Find where the given text appears and provide that cell's center as [x, y] coordinate. 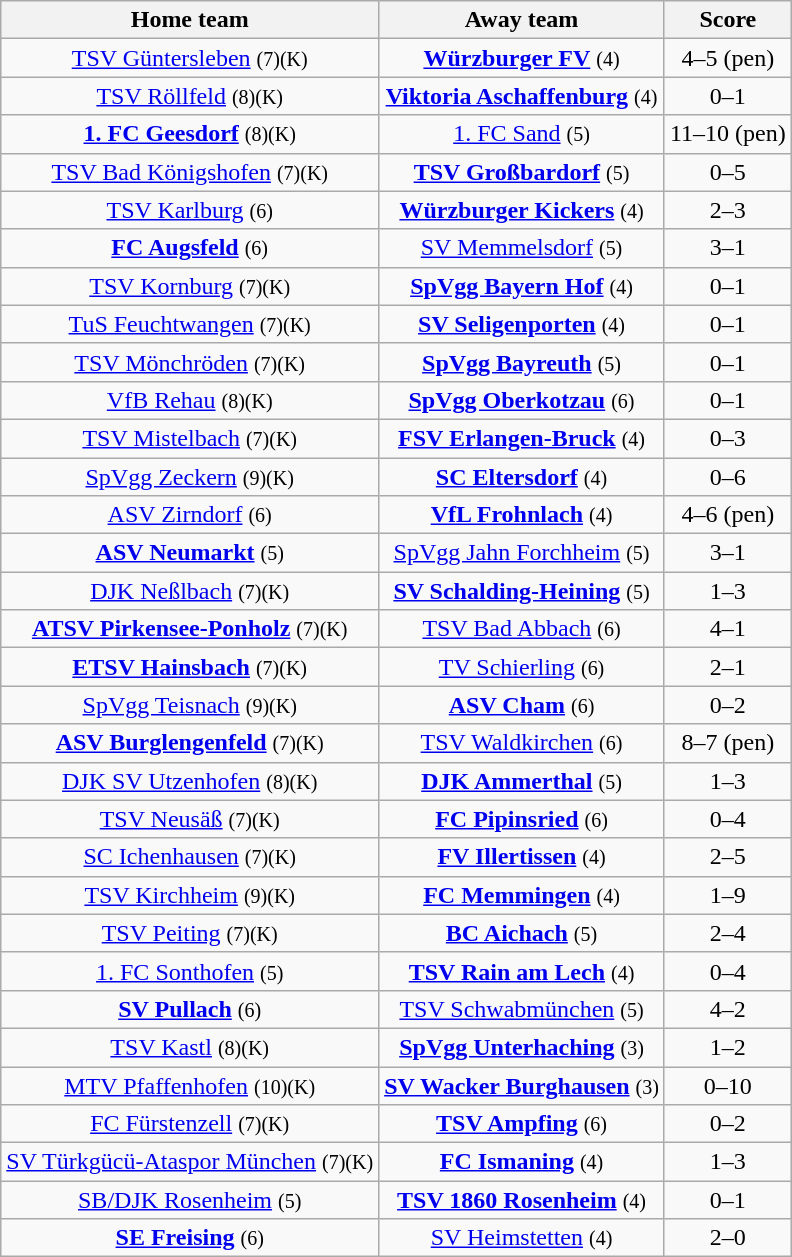
SpVgg Teisnach (9)(K) [190, 705]
DJK SV Utzenhofen (8)(K) [190, 781]
TSV Bad Abbach (6) [522, 629]
TSV Mistelbach (7)(K) [190, 438]
ASV Zirndorf (6) [190, 515]
Viktoria Aschaffenburg (4) [522, 96]
TSV Rain am Lech (4) [522, 971]
TSV 1860 Rosenheim (4) [522, 1200]
4–1 [728, 629]
SC Eltersdorf (4) [522, 477]
2–4 [728, 933]
SpVgg Bayreuth (5) [522, 362]
4–5 (pen) [728, 58]
SpVgg Bayern Hof (4) [522, 286]
SV Heimstetten (4) [522, 1238]
1. FC Geesdorf (8)(K) [190, 134]
FSV Erlangen-Bruck (4) [522, 438]
8–7 (pen) [728, 743]
SV Wacker Burghausen (3) [522, 1085]
TSV Waldkirchen (6) [522, 743]
SpVgg Jahn Forchheim (5) [522, 553]
BC Aichach (5) [522, 933]
SC Ichenhausen (7)(K) [190, 857]
SV Memmelsdorf (5) [522, 248]
1. FC Sonthofen (5) [190, 971]
TSV Neusäß (7)(K) [190, 819]
TSV Ampfing (6) [522, 1124]
TSV Karlburg (6) [190, 210]
Score [728, 20]
TSV Güntersleben (7)(K) [190, 58]
1–2 [728, 1047]
0–6 [728, 477]
TSV Kastl (8)(K) [190, 1047]
DJK Ammerthal (5) [522, 781]
TSV Bad Königshofen (7)(K) [190, 172]
0–3 [728, 438]
Away team [522, 20]
TV Schierling (6) [522, 667]
1–9 [728, 895]
ASV Burglengenfeld (7)(K) [190, 743]
1. FC Sand (5) [522, 134]
FC Fürstenzell (7)(K) [190, 1124]
TSV Mönchröden (7)(K) [190, 362]
4–6 (pen) [728, 515]
FC Pipinsried (6) [522, 819]
ASV Neumarkt (5) [190, 553]
Home team [190, 20]
2–3 [728, 210]
TSV Kirchheim (9)(K) [190, 895]
ATSV Pirkensee-Ponholz (7)(K) [190, 629]
TSV Großbardorf (5) [522, 172]
0–10 [728, 1085]
SpVgg Unterhaching (3) [522, 1047]
SB/DJK Rosenheim (5) [190, 1200]
SV Türkgücü-Ataspor München (7)(K) [190, 1162]
DJK Neßlbach (7)(K) [190, 591]
FV Illertissen (4) [522, 857]
FC Memmingen (4) [522, 895]
SV Seligenporten (4) [522, 324]
FC Augsfeld (6) [190, 248]
0–5 [728, 172]
Würzburger FV (4) [522, 58]
11–10 (pen) [728, 134]
TSV Peiting (7)(K) [190, 933]
SpVgg Oberkotzau (6) [522, 400]
2–1 [728, 667]
TuS Feuchtwangen (7)(K) [190, 324]
Würzburger Kickers (4) [522, 210]
SV Pullach (6) [190, 1009]
ETSV Hainsbach (7)(K) [190, 667]
SpVgg Zeckern (9)(K) [190, 477]
2–0 [728, 1238]
SE Freising (6) [190, 1238]
TSV Kornburg (7)(K) [190, 286]
2–5 [728, 857]
TSV Röllfeld (8)(K) [190, 96]
MTV Pfaffenhofen (10)(K) [190, 1085]
VfL Frohnlach (4) [522, 515]
TSV Schwabmünchen (5) [522, 1009]
VfB Rehau (8)(K) [190, 400]
ASV Cham (6) [522, 705]
4–2 [728, 1009]
FC Ismaning (4) [522, 1162]
SV Schalding-Heining (5) [522, 591]
